Provide the [X, Y] coordinate of the cell's center where the given text is located.  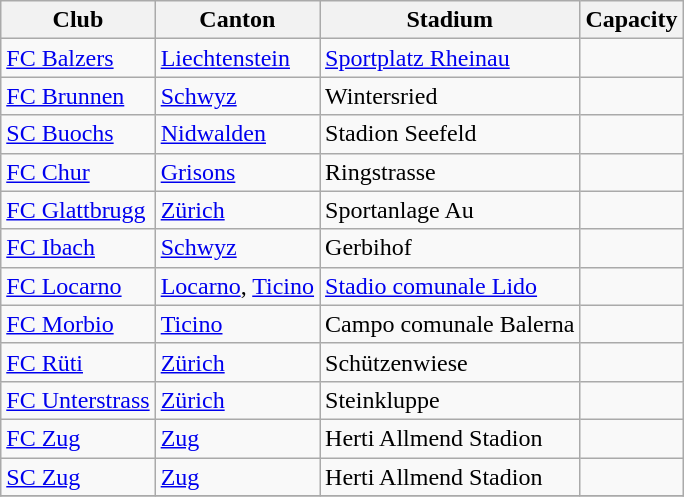
Canton [237, 20]
FC Unterstrass [78, 400]
FC Brunnen [78, 96]
Gerbihof [450, 248]
Ringstrasse [450, 172]
Sportplatz Rheinau [450, 58]
FC Zug [78, 438]
FC Glattbrugg [78, 210]
Stadio comunale Lido [450, 286]
Stadium [450, 20]
FC Balzers [78, 58]
SC Buochs [78, 134]
Stadion Seefeld [450, 134]
Wintersried [450, 96]
SC Zug [78, 477]
Liechtenstein [237, 58]
Schützenwiese [450, 362]
Campo comunale Balerna [450, 324]
Sportanlage Au [450, 210]
Locarno, Ticino [237, 286]
FC Rüti [78, 362]
Nidwalden [237, 134]
FC Morbio [78, 324]
Steinkluppe [450, 400]
FC Ibach [78, 248]
Club [78, 20]
Ticino [237, 324]
Capacity [632, 20]
FC Locarno [78, 286]
Grisons [237, 172]
FC Chur [78, 172]
